Identify which cell holds the provided text, then report its (X, Y) central coordinate. 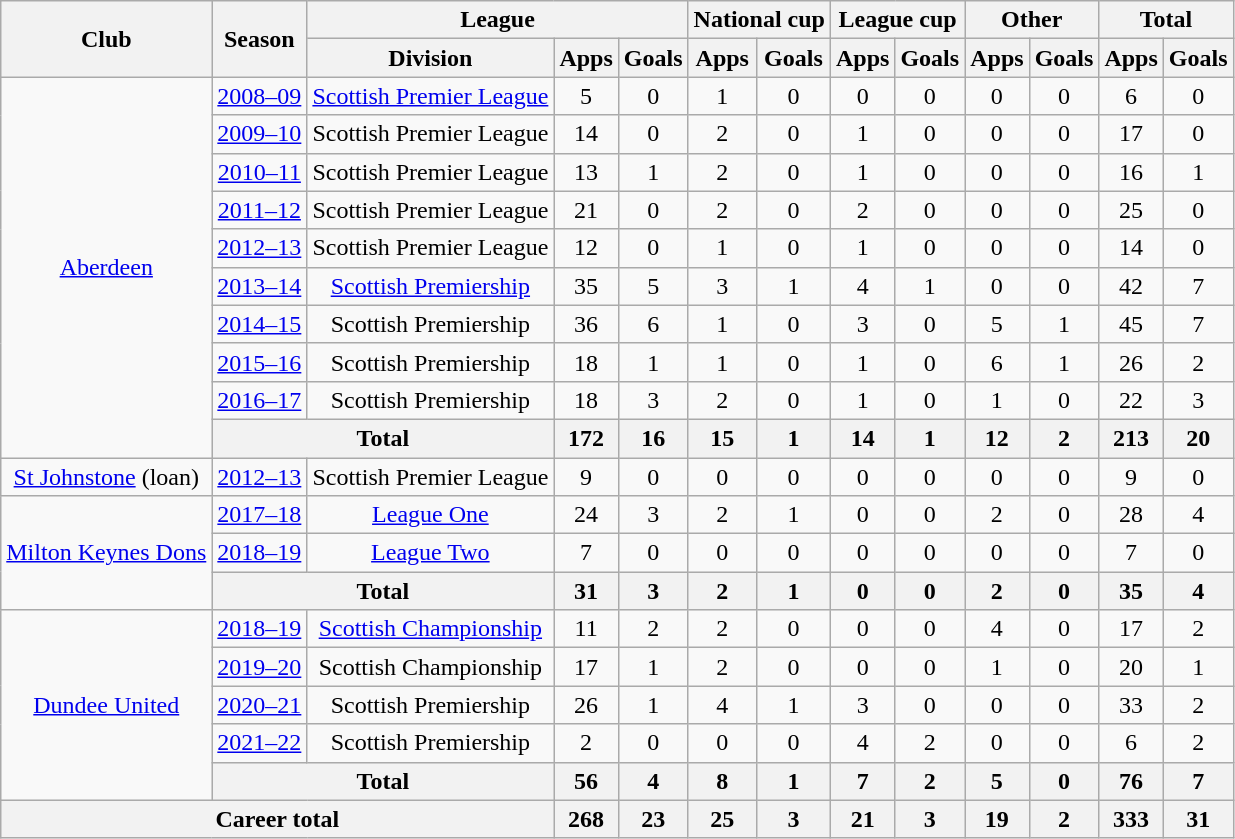
2015–16 (260, 362)
42 (1131, 286)
National cup (759, 20)
2009–10 (260, 134)
Season (260, 39)
22 (1131, 400)
33 (1131, 705)
2021–22 (260, 743)
Club (106, 39)
St Johnstone (loan) (106, 477)
Other (1032, 20)
172 (586, 438)
2014–15 (260, 324)
2020–21 (260, 705)
19 (997, 819)
28 (1131, 515)
League Two (430, 553)
45 (1131, 324)
36 (586, 324)
11 (586, 629)
League One (430, 515)
Aberdeen (106, 268)
213 (1131, 438)
2011–12 (260, 210)
15 (722, 438)
76 (1131, 781)
2017–18 (260, 515)
Career total (278, 819)
56 (586, 781)
Division (430, 58)
333 (1131, 819)
2013–14 (260, 286)
23 (653, 819)
2010–11 (260, 172)
2016–17 (260, 400)
8 (722, 781)
268 (586, 819)
League (498, 20)
24 (586, 515)
League cup (897, 20)
Milton Keynes Dons (106, 553)
Dundee United (106, 705)
2019–20 (260, 667)
2008–09 (260, 96)
13 (586, 172)
